Output the [X, Y] coordinate of the center of the cell containing the given text.  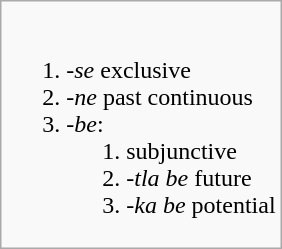
-se exclusive -ne past continuous -be: subjunctive -tla be future -ka be potential [141, 125]
